Locate the cell with the specified text and output its (X, Y) center coordinate. 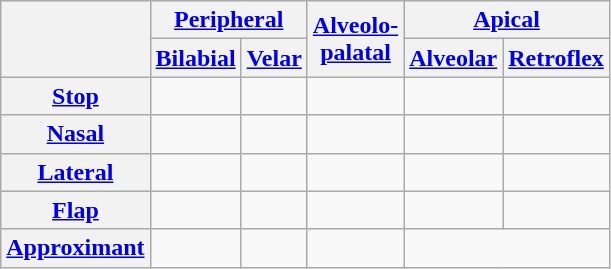
Alveolo-palatal (355, 39)
Apical (507, 20)
Velar (274, 58)
Stop (76, 96)
Nasal (76, 134)
Peripheral (228, 20)
Lateral (76, 172)
Bilabial (196, 58)
Alveolar (454, 58)
Flap (76, 210)
Retroflex (556, 58)
Approximant (76, 248)
